Search for the cell housing the specified text and yield its [x, y] center coordinate. 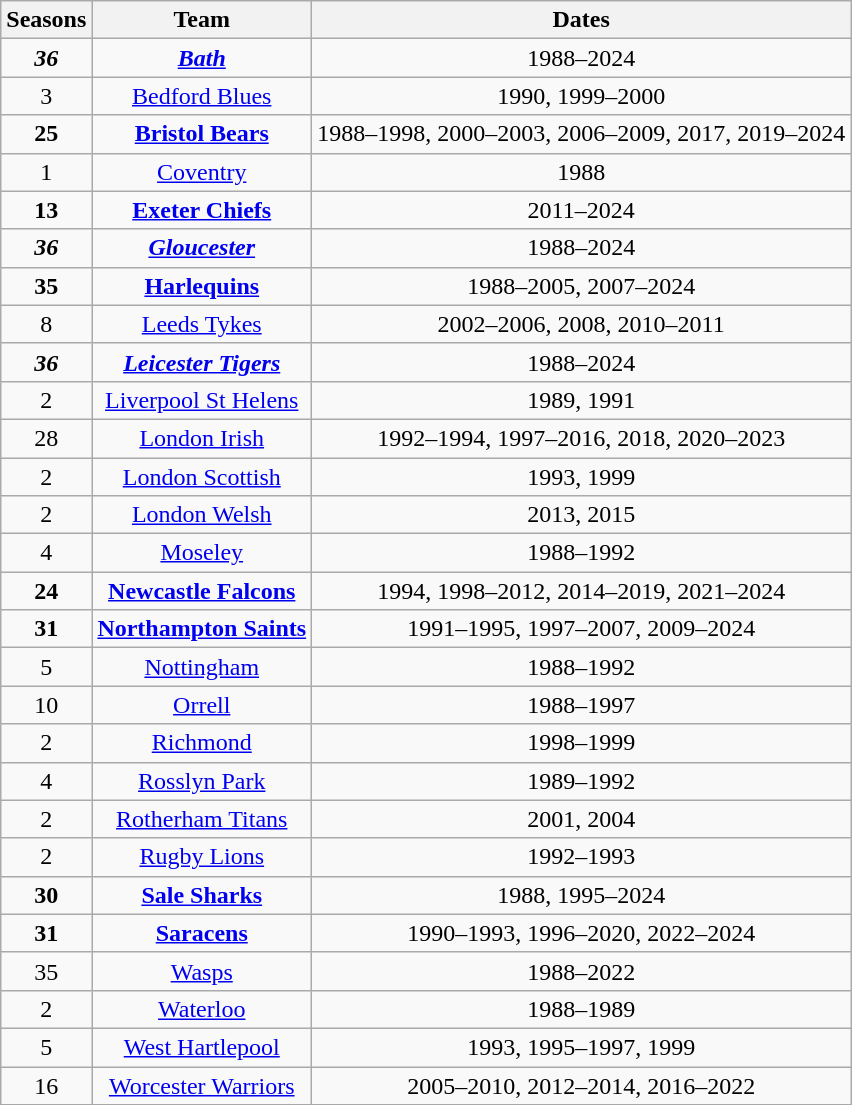
Waterloo [202, 1009]
1993, 1999 [582, 477]
West Hartlepool [202, 1047]
2005–2010, 2012–2014, 2016–2022 [582, 1085]
Rugby Lions [202, 857]
Seasons [46, 20]
Leeds Tykes [202, 324]
Liverpool St Helens [202, 400]
Orrell [202, 705]
3 [46, 96]
Worcester Warriors [202, 1085]
Sale Sharks [202, 895]
1990, 1999–2000 [582, 96]
1998–1999 [582, 743]
Rotherham Titans [202, 819]
London Irish [202, 438]
Bristol Bears [202, 134]
1988–2022 [582, 971]
10 [46, 705]
London Scottish [202, 477]
1 [46, 172]
Northampton Saints [202, 629]
Wasps [202, 971]
1988–1998, 2000–2003, 2006–2009, 2017, 2019–2024 [582, 134]
1988 [582, 172]
Richmond [202, 743]
Bath [202, 58]
16 [46, 1085]
Newcastle Falcons [202, 591]
30 [46, 895]
1988–1989 [582, 1009]
1992–1994, 1997–2016, 2018, 2020–2023 [582, 438]
1988–2005, 2007–2024 [582, 286]
Saracens [202, 933]
2011–2024 [582, 210]
Moseley [202, 553]
1991–1995, 1997–2007, 2009–2024 [582, 629]
25 [46, 134]
Nottingham [202, 667]
1992–1993 [582, 857]
Team [202, 20]
Gloucester [202, 248]
1989, 1991 [582, 400]
24 [46, 591]
Dates [582, 20]
Leicester Tigers [202, 362]
1989–1992 [582, 781]
1994, 1998–2012, 2014–2019, 2021–2024 [582, 591]
Harlequins [202, 286]
1990–1993, 1996–2020, 2022–2024 [582, 933]
London Welsh [202, 515]
1988–1997 [582, 705]
13 [46, 210]
Rosslyn Park [202, 781]
2002–2006, 2008, 2010–2011 [582, 324]
Coventry [202, 172]
2001, 2004 [582, 819]
Exeter Chiefs [202, 210]
8 [46, 324]
Bedford Blues [202, 96]
28 [46, 438]
2013, 2015 [582, 515]
1993, 1995–1997, 1999 [582, 1047]
1988, 1995–2024 [582, 895]
